Extract the [x, y] coordinate from the center of the cell holding the provided text.  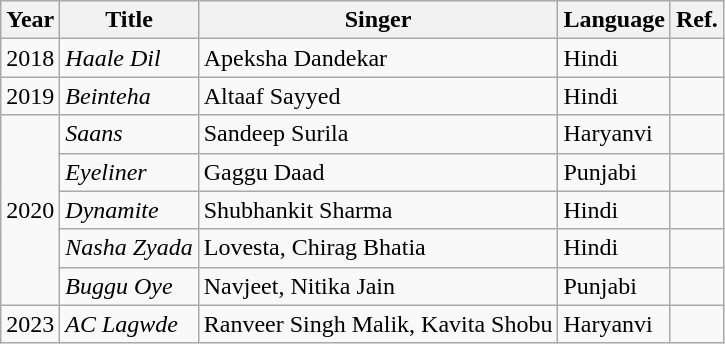
Ranveer Singh Malik, Kavita Shobu [378, 324]
Ref. [696, 20]
Lovesta, Chirag Bhatia [378, 248]
Nasha Zyada [129, 248]
Navjeet, Nitika Jain [378, 286]
Dynamite [129, 210]
2020 [30, 210]
Language [614, 20]
Apeksha Dandekar [378, 58]
Year [30, 20]
Altaaf Sayyed [378, 96]
Shubhankit Sharma [378, 210]
Buggu Oye [129, 286]
Haale Dil [129, 58]
Eyeliner [129, 172]
Singer [378, 20]
Title [129, 20]
Sandeep Surila [378, 134]
Beinteha [129, 96]
2023 [30, 324]
Saans [129, 134]
Gaggu Daad [378, 172]
2019 [30, 96]
2018 [30, 58]
AC Lagwde [129, 324]
